Output the (x, y) coordinate of the center of the cell containing the given text.  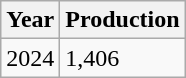
Year (30, 20)
1,406 (122, 58)
Production (122, 20)
2024 (30, 58)
